Return (X, Y) of the center of cell containing provided text 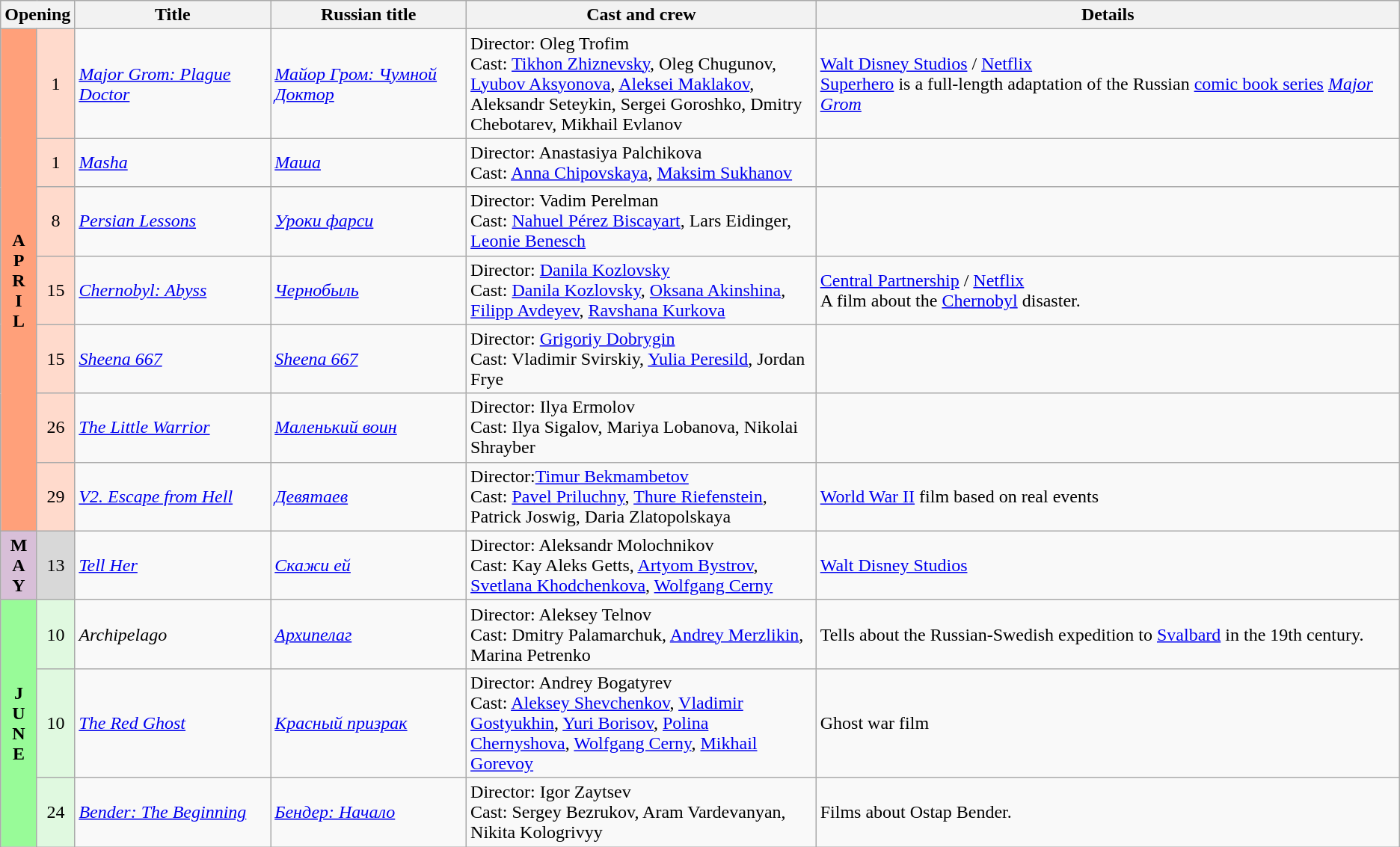
The Little Warrior (173, 428)
Director: Igor Zaytsev Cast: Sergey Bezrukov, Aram Vardevanyan, Nikita Kologrivyy (642, 812)
13 (55, 565)
Ghost war film (1108, 723)
Major Grom: Plague Doctor (173, 84)
Director: Anastasiya Palchikova Cast: Anna Chipovskaya, Maksim Sukhanov (642, 163)
JUNE (19, 723)
Films about Ostap Bender. (1108, 812)
Майор Гром: Чумной Доктор (369, 84)
Russian title (369, 15)
Cast and crew (642, 15)
Чернобыль (369, 290)
Walt Disney Studios (1108, 565)
Director:Timur Bekmambetov Cast: Pavel Priluchny, Thure Riefenstein, Patrick Joswig, Daria Zlatopolskaya (642, 496)
Уроки фарси (369, 221)
24 (55, 812)
29 (55, 496)
Director: Aleksandr Molochnikov Cast: Kay Aleks Getts, Artyom Bystrov, Svetlana Khodchenkova, Wolfgang Cerny (642, 565)
Masha (173, 163)
Tell Her (173, 565)
Director: Andrey Bogatyrev Cast: Aleksey Shevchenkov, Vladimir Gostyukhin, Yuri Borisov, Polina Chernyshova, Wolfgang Cerny, Mikhail Gorevoy (642, 723)
Маленький воин (369, 428)
APRIL (19, 280)
Persian Lessons (173, 221)
Маша (369, 163)
The Red Ghost (173, 723)
MAY (19, 565)
Скажи ей (369, 565)
Tells about the Russian-Swedish expedition to Svalbard in the 19th century. (1108, 634)
Director: Vadim Perelman Cast: Nahuel Pérez Biscayart, Lars Eidinger, Leonie Benesch (642, 221)
Archipelago (173, 634)
Director: Grigoriy Dobrygin Cast: Vladimir Svirskiy, Yulia Peresild, Jordan Frye (642, 359)
Архипелаг (369, 634)
Director: Ilya Ermolov Cast: Ilya Sigalov, Mariya Lobanova, Nikolai Shrayber (642, 428)
Central Partnership / Netflix A film about the Chernobyl disaster. (1108, 290)
Director: Danila Kozlovsky Cast: Danila Kozlovsky, Oksana Akinshina, Filipp Avdeyev, Ravshana Kurkova (642, 290)
Walt Disney Studios / Netflix Superhero is a full-length adaptation of the Russian comic book series Major Grom (1108, 84)
Бендер: Начало (369, 812)
Title (173, 15)
World War II film based on real events (1108, 496)
Opening (37, 15)
Красный призрак (369, 723)
26 (55, 428)
V2. Escape from Hell (173, 496)
Details (1108, 15)
Director: Aleksey Telnov Cast: Dmitry Palamarchuk, Andrey Merzlikin, Marina Petrenko (642, 634)
8 (55, 221)
Bender: The Beginning (173, 812)
Девятаев (369, 496)
Chernobyl: Abyss (173, 290)
